Scan for the cell matching the given text and deliver its [x, y] coordinate at center. 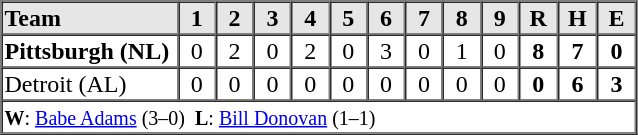
4 [310, 18]
Detroit (AL) [90, 84]
R [538, 18]
9 [500, 18]
E [616, 18]
W: Babe Adams (3–0) L: Bill Donovan (1–1) [319, 116]
5 [348, 18]
H [578, 18]
Pittsburgh (NL) [90, 50]
Team [90, 18]
